Return (X, Y) of the center of cell containing provided text 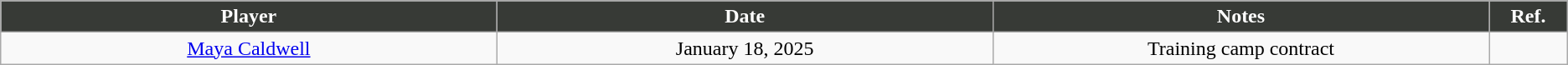
Date (745, 17)
Maya Caldwell (249, 48)
Player (249, 17)
January 18, 2025 (745, 48)
Ref. (1529, 17)
Training camp contract (1240, 48)
Notes (1240, 17)
